Provide the [x, y] coordinate of the cell's center where the given text is located.  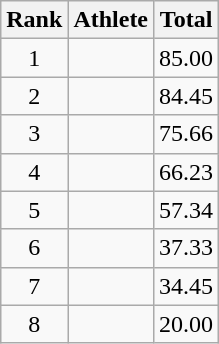
4 [34, 172]
3 [34, 134]
20.00 [186, 324]
6 [34, 248]
1 [34, 58]
Total [186, 20]
75.66 [186, 134]
2 [34, 96]
Rank [34, 20]
57.34 [186, 210]
5 [34, 210]
7 [34, 286]
66.23 [186, 172]
Athlete [111, 20]
8 [34, 324]
85.00 [186, 58]
84.45 [186, 96]
34.45 [186, 286]
37.33 [186, 248]
